Pinpoint the cell where the given text exists, returning its (x, y) midpoint coordinate. 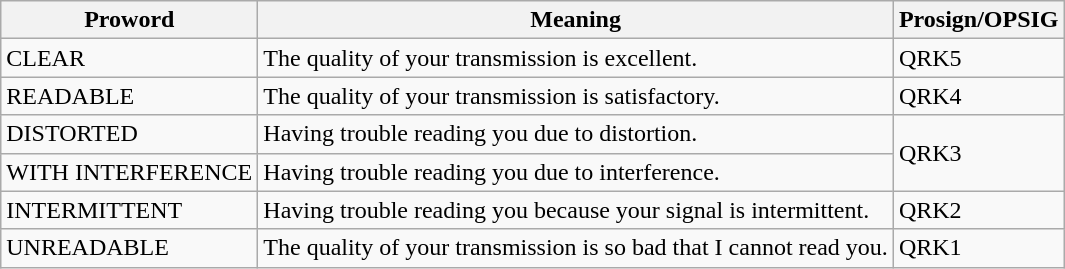
QRK5 (978, 58)
WITH INTERFERENCE (130, 172)
READABLE (130, 96)
Proword (130, 20)
QRK3 (978, 153)
QRK4 (978, 96)
UNREADABLE (130, 248)
QRK2 (978, 210)
DISTORTED (130, 134)
The quality of your transmission is so bad that I cannot read you. (576, 248)
Prosign/OPSIG (978, 20)
The quality of your transmission is satisfactory. (576, 96)
INTERMITTENT (130, 210)
CLEAR (130, 58)
Meaning (576, 20)
The quality of your transmission is excellent. (576, 58)
Having trouble reading you due to interference. (576, 172)
QRK1 (978, 248)
Having trouble reading you because your signal is intermittent. (576, 210)
Having trouble reading you due to distortion. (576, 134)
